Search for the cell housing the specified text and yield its [X, Y] center coordinate. 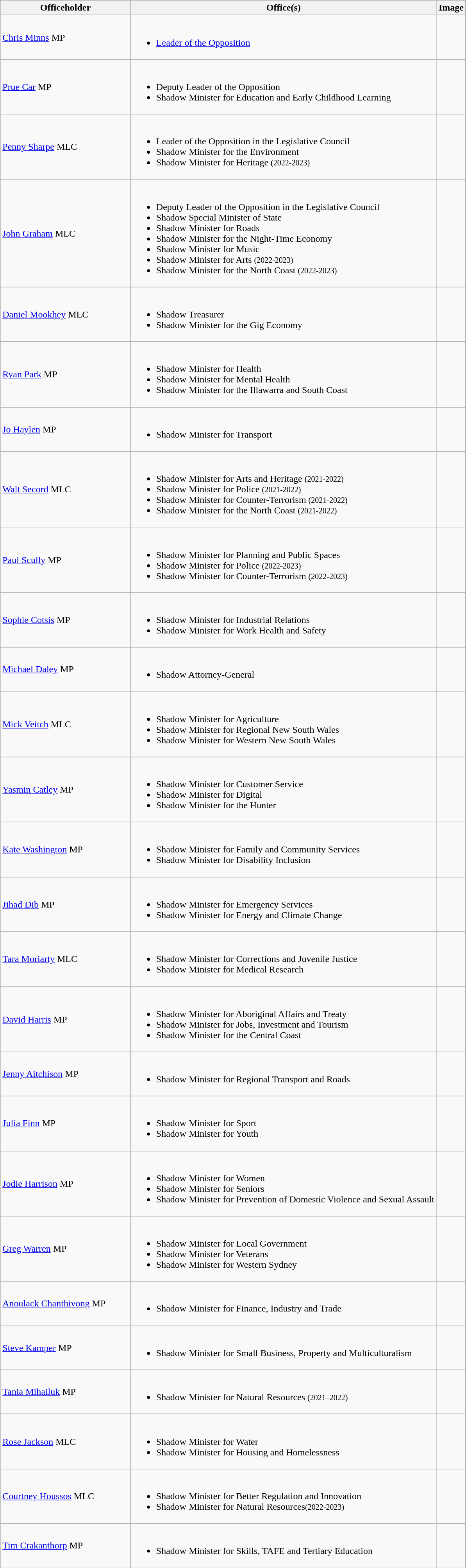
Shadow Minister for Skills, TAFE and Tertiary Education [284, 1545]
Office(s) [284, 8]
Tania Mihailuk MP [66, 1392]
Shadow Minister for Regional Transport and Roads [284, 1074]
Leader of the Opposition [284, 38]
Rose Jackson MLC [66, 1441]
Yasmin Catley MP [66, 790]
Kate Washington MP [66, 850]
Ryan Park MP [66, 375]
Image [451, 8]
Shadow Minister for Family and Community ServicesShadow Minister for Disability Inclusion [284, 850]
Shadow Minister for WomenShadow Minister for SeniorsShadow Minister for Prevention of Domestic Violence and Sexual Assault [284, 1183]
Jo Haylen MP [66, 429]
Anoulack Chanthivong MP [66, 1304]
Greg Warren MP [66, 1249]
Shadow Minister for Customer ServiceShadow Minister for DigitalShadow Minister for the Hunter [284, 790]
Tim Crakanthorp MP [66, 1545]
Julia Finn MP [66, 1123]
Officeholder [66, 8]
Shadow Minister for Transport [284, 429]
Courtney Houssos MLC [66, 1496]
Paul Scully MP [66, 560]
Michael Daley MP [66, 669]
Deputy Leader of the OppositionShadow Minister for Education and Early Childhood Learning [284, 87]
Shadow Minister for Emergency ServicesShadow Minister for Energy and Climate Change [284, 904]
Shadow Minister for WaterShadow Minister for Housing and Homelessness [284, 1441]
Tara Moriarty MLC [66, 959]
Jodie Harrison MP [66, 1183]
Jihad Dib MP [66, 904]
Sophie Cotsis MP [66, 620]
Shadow Minister for Corrections and Juvenile JusticeShadow Minister for Medical Research [284, 959]
Shadow Attorney-General [284, 669]
Jenny Aitchison MP [66, 1074]
Shadow Minister for HealthShadow Minister for Mental HealthShadow Minister for the Illawarra and South Coast [284, 375]
Walt Secord MLC [66, 489]
Chris Minns MP [66, 38]
Shadow Minister for Local GovernmentShadow Minister for VeteransShadow Minister for Western Sydney [284, 1249]
Penny Sharpe MLC [66, 147]
Shadow Minister for Planning and Public SpacesShadow Minister for Police (2022-2023)Shadow Minister for Counter-Terrorism (2022-2023) [284, 560]
Daniel Mookhey MLC [66, 314]
Shadow Minister for Industrial RelationsShadow Minister for Work Health and Safety [284, 620]
Shadow Minister for AgricultureShadow Minister for Regional New South WalesShadow Minister for Western New South Wales [284, 724]
Shadow Minister for Small Business, Property and Multiculturalism [284, 1347]
Leader of the Opposition in the Legislative CouncilShadow Minister for the EnvironmentShadow Minister for Heritage (2022-2023) [284, 147]
Shadow Minister for Better Regulation and InnovationShadow Minister for Natural Resources(2022-2023) [284, 1496]
Shadow Minister for SportShadow Minister for Youth [284, 1123]
John Graham MLC [66, 233]
Shadow TreasurerShadow Minister for the Gig Economy [284, 314]
Steve Kamper MP [66, 1347]
Shadow Minister for Aboriginal Affairs and TreatyShadow Minister for Jobs, Investment and TourismShadow Minister for the Central Coast [284, 1019]
David Harris MP [66, 1019]
Shadow Minister for Natural Resources (2021–2022) [284, 1392]
Shadow Minister for Finance, Industry and Trade [284, 1304]
Mick Veitch MLC [66, 724]
Prue Car MP [66, 87]
